Capture the cell that displays the provided text and extract its [X, Y] central coordinate. 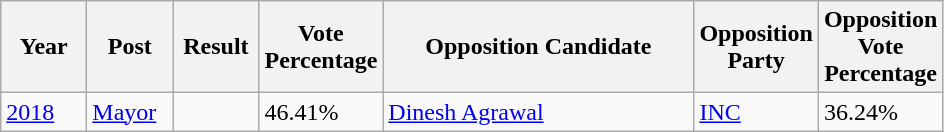
Result [216, 47]
36.24% [880, 112]
Post [130, 47]
Vote Percentage [321, 47]
Mayor [130, 112]
Dinesh Agrawal [538, 112]
2018 [44, 112]
Opposition Vote Percentage [880, 47]
Year [44, 47]
46.41% [321, 112]
Opposition Party [756, 47]
INC [756, 112]
Opposition Candidate [538, 47]
